From the cell containing the given text, extract its center point as [x, y] coordinate. 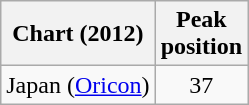
37 [201, 85]
Peakposition [201, 34]
Japan (Oricon) [78, 85]
Chart (2012) [78, 34]
